Extract the [X, Y] coordinate from the center of the cell holding the provided text.  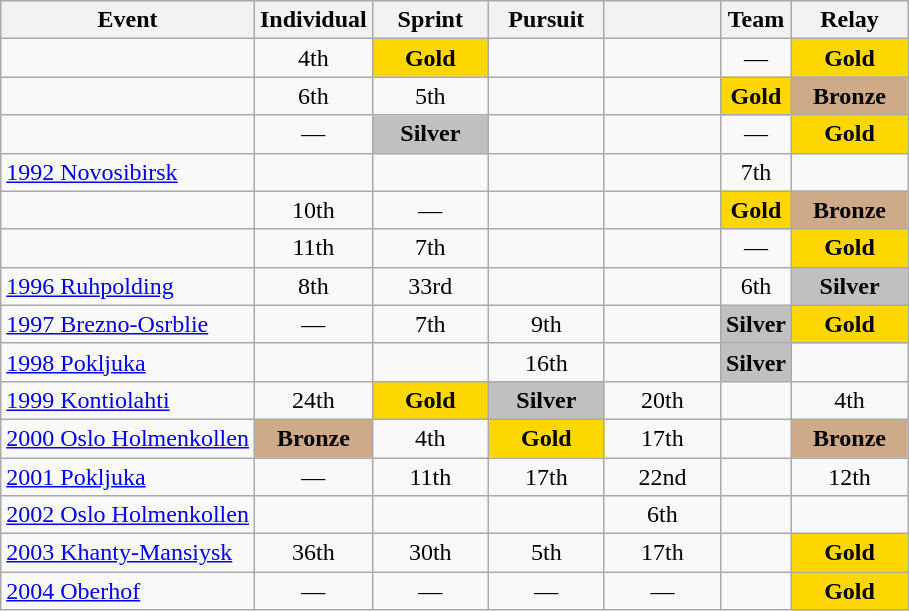
Sprint [430, 20]
33rd [430, 286]
2004 Oberhof [128, 591]
1997 Brezno-Osrblie [128, 324]
22nd [662, 477]
Event [128, 20]
1998 Pokljuka [128, 362]
16th [546, 362]
20th [662, 400]
Team [756, 20]
2003 Khanty-Mansiysk [128, 553]
Relay [850, 20]
36th [313, 553]
24th [313, 400]
12th [850, 477]
8th [313, 286]
2002 Oslo Holmenkollen [128, 515]
Individual [313, 20]
10th [313, 210]
2001 Pokljuka [128, 477]
30th [430, 553]
2000 Oslo Holmenkollen [128, 438]
Pursuit [546, 20]
1996 Ruhpolding [128, 286]
1992 Novosibirsk [128, 172]
1999 Kontiolahti [128, 400]
9th [546, 324]
